Scan for the cell matching the given text and deliver its [x, y] coordinate at center. 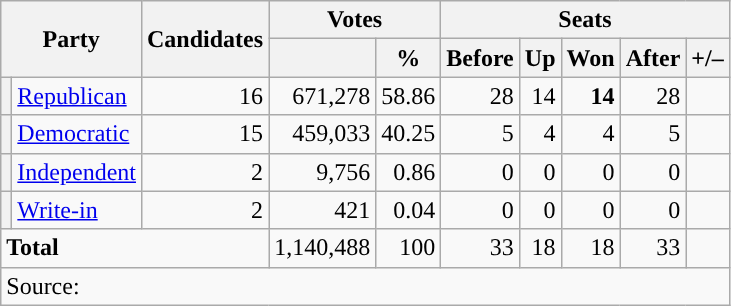
58.86 [408, 96]
100 [408, 248]
1,140,488 [322, 248]
671,278 [322, 96]
Independent [77, 172]
Candidates [204, 39]
421 [322, 210]
% [408, 58]
Party [72, 39]
16 [204, 96]
Before [480, 58]
Write-in [77, 210]
After [653, 58]
40.25 [408, 134]
15 [204, 134]
+/– [708, 58]
0.86 [408, 172]
9,756 [322, 172]
Seats [586, 20]
Up [540, 58]
Republican [77, 96]
Won [590, 58]
Source: [365, 286]
Votes [355, 20]
459,033 [322, 134]
Democratic [77, 134]
Total [135, 248]
0.04 [408, 210]
